Return the [x, y] coordinate for the center point of the cell that contains the specified text.  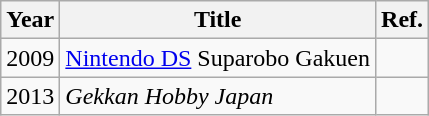
Title [218, 20]
2009 [30, 58]
Year [30, 20]
Nintendo DS Suparobo Gakuen [218, 58]
Ref. [402, 20]
Gekkan Hobby Japan [218, 96]
2013 [30, 96]
